Scan for the cell matching the given text and deliver its (x, y) coordinate at center. 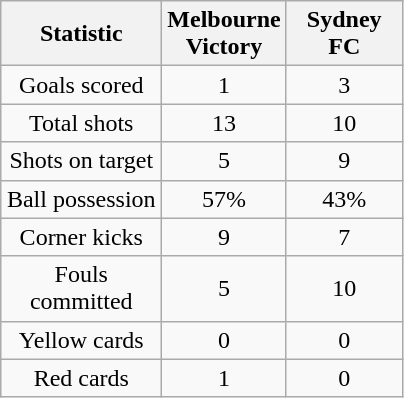
Goals scored (82, 85)
57% (224, 199)
Corner kicks (82, 237)
13 (224, 123)
Sydney FC (344, 34)
Fouls committed (82, 288)
Statistic (82, 34)
3 (344, 85)
7 (344, 237)
Red cards (82, 378)
Yellow cards (82, 340)
Total shots (82, 123)
Melbourne Victory (224, 34)
Ball possession (82, 199)
43% (344, 199)
Shots on target (82, 161)
